Return the (x, y) coordinate for the center point of the cell that contains the specified text.  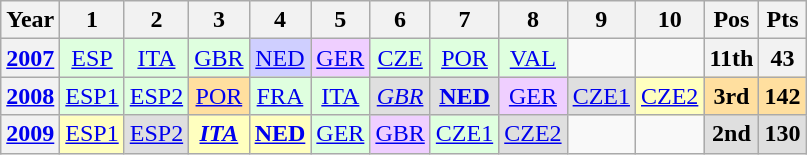
2nd (732, 134)
CZE (400, 58)
ESP (92, 58)
2008 (30, 96)
2 (156, 20)
FRA (280, 96)
4 (280, 20)
8 (533, 20)
9 (601, 20)
Pos (732, 20)
11th (732, 58)
Year (30, 20)
1 (92, 20)
43 (782, 58)
7 (464, 20)
3 (219, 20)
6 (400, 20)
2007 (30, 58)
VAL (533, 58)
142 (782, 96)
Pts (782, 20)
10 (669, 20)
2009 (30, 134)
130 (782, 134)
5 (340, 20)
3rd (732, 96)
